Pinpoint the cell where the given text exists, returning its (X, Y) midpoint coordinate. 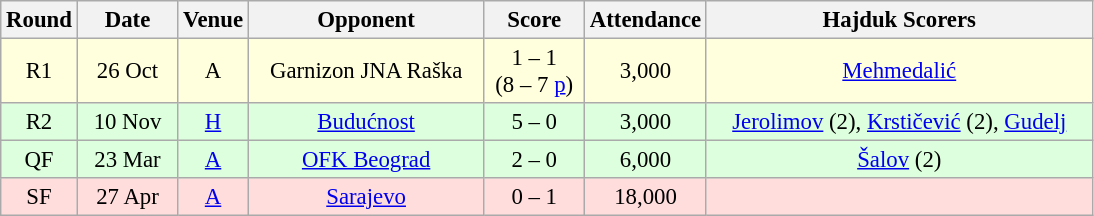
R2 (39, 122)
R1 (39, 72)
Venue (214, 20)
5 – 0 (534, 122)
QF (39, 160)
1 – 1(8 – 7 p) (534, 72)
Jerolimov (2), Krstičević (2), Gudelj (899, 122)
Score (534, 20)
23 Mar (128, 160)
Date (128, 20)
0 – 1 (534, 197)
OFK Beograd (366, 160)
SF (39, 197)
Round (39, 20)
Hajduk Scorers (899, 20)
26 Oct (128, 72)
6,000 (646, 160)
Opponent (366, 20)
10 Nov (128, 122)
Budućnost (366, 122)
Sarajevo (366, 197)
Mehmedalić (899, 72)
2 – 0 (534, 160)
27 Apr (128, 197)
Garnizon JNA Raška (366, 72)
H (214, 122)
18,000 (646, 197)
Šalov (2) (899, 160)
Attendance (646, 20)
